Provide the [x, y] coordinate of the cell's center where the given text is located.  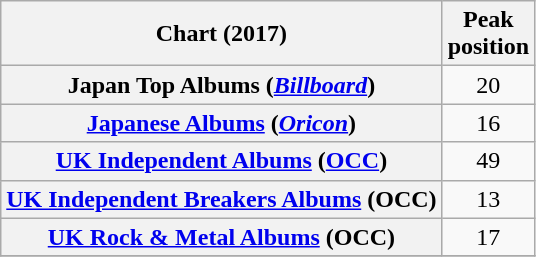
49 [488, 161]
16 [488, 123]
17 [488, 237]
Chart (2017) [222, 34]
UK Rock & Metal Albums (OCC) [222, 237]
Japan Top Albums (Billboard) [222, 85]
Peakposition [488, 34]
20 [488, 85]
UK Independent Albums (OCC) [222, 161]
Japanese Albums (Oricon) [222, 123]
13 [488, 199]
UK Independent Breakers Albums (OCC) [222, 199]
